Capture the cell that displays the provided text and extract its (x, y) central coordinate. 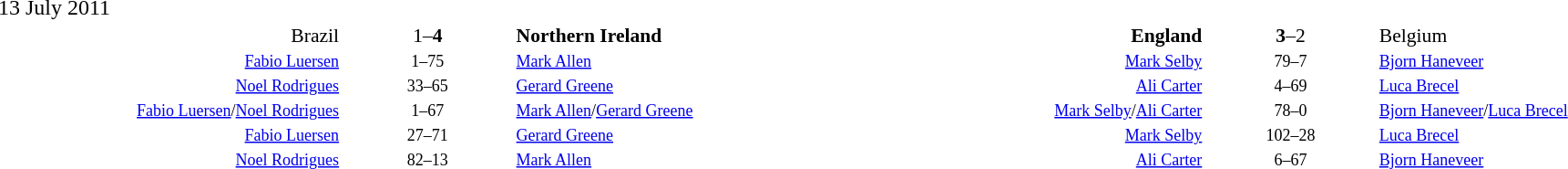
England (1031, 35)
Mark Allen/Gerard Greene (687, 111)
79–7 (1290, 61)
Mark Selby/Ali Carter (1031, 111)
102–28 (1290, 136)
3–2 (1290, 35)
78–0 (1290, 111)
1–67 (428, 111)
4–69 (1290, 87)
Ali Carter (1031, 87)
Mark Allen (687, 61)
27–71 (428, 136)
33–65 (428, 87)
Northern Ireland (687, 35)
1–75 (428, 61)
1–4 (428, 35)
